Output the [x, y] coordinate of the center of the cell containing the given text.  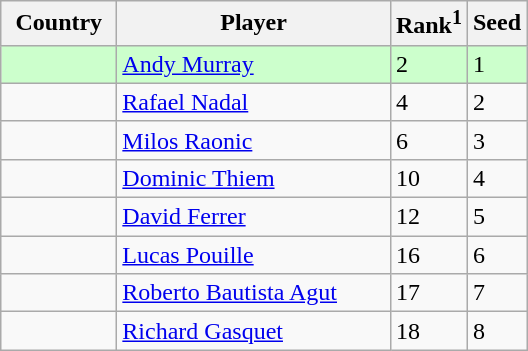
Roberto Bautista Agut [254, 293]
18 [428, 331]
Andy Murray [254, 64]
Richard Gasquet [254, 331]
16 [428, 255]
1 [496, 64]
Rafael Nadal [254, 102]
David Ferrer [254, 217]
10 [428, 178]
Dominic Thiem [254, 178]
12 [428, 217]
5 [496, 217]
Lucas Pouille [254, 255]
Player [254, 24]
Country [59, 24]
17 [428, 293]
Rank1 [428, 24]
7 [496, 293]
3 [496, 140]
Seed [496, 24]
8 [496, 331]
Milos Raonic [254, 140]
